Return the (x, y) coordinate for the center point of the cell that contains the specified text.  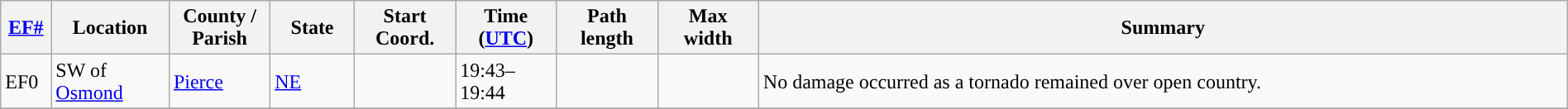
Path length (607, 28)
State (313, 28)
19:43–19:44 (506, 81)
No damage occurred as a tornado remained over open country. (1163, 81)
EF# (26, 28)
Pierce (219, 81)
Start Coord. (404, 28)
NE (313, 81)
SW of Osmond (111, 81)
Location (111, 28)
Max width (708, 28)
Summary (1163, 28)
County / Parish (219, 28)
EF0 (26, 81)
Time (UTC) (506, 28)
